Output the (x, y) coordinate of the center of the cell containing the given text.  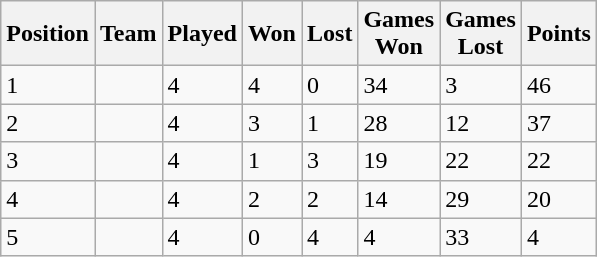
Position (48, 34)
46 (558, 85)
5 (48, 237)
37 (558, 123)
Lost (330, 34)
Won (272, 34)
14 (399, 199)
33 (481, 237)
20 (558, 199)
19 (399, 161)
Team (128, 34)
GamesLost (481, 34)
34 (399, 85)
Played (202, 34)
12 (481, 123)
29 (481, 199)
GamesWon (399, 34)
28 (399, 123)
Points (558, 34)
